Return the [X, Y] coordinate for the center point of the cell that contains the specified text.  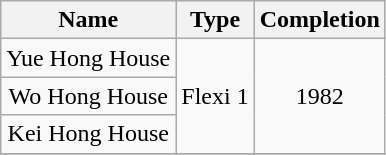
Kei Hong House [88, 134]
Type [215, 20]
Flexi 1 [215, 96]
Completion [320, 20]
Wo Hong House [88, 96]
Yue Hong House [88, 58]
1982 [320, 96]
Name [88, 20]
